Capture the cell that displays the provided text and extract its (X, Y) central coordinate. 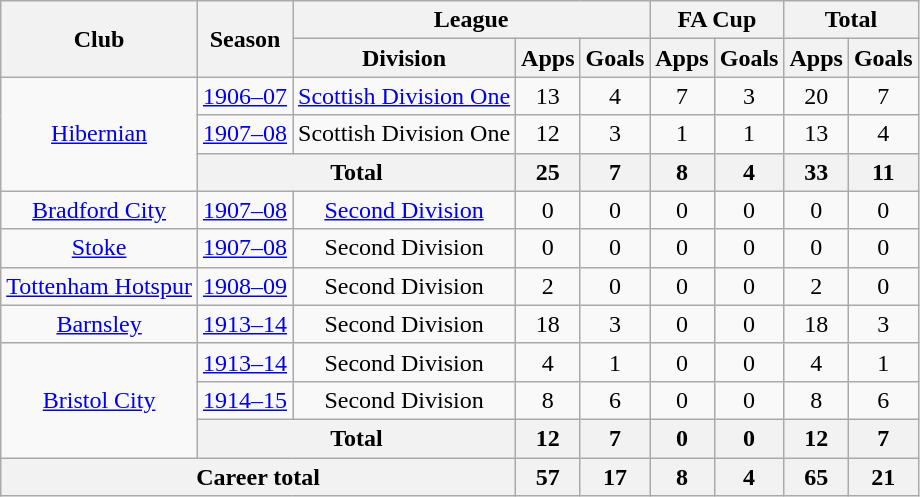
Stoke (100, 248)
65 (816, 477)
20 (816, 96)
Bristol City (100, 400)
Hibernian (100, 134)
FA Cup (717, 20)
League (470, 20)
25 (548, 172)
57 (548, 477)
Division (404, 58)
Barnsley (100, 324)
Tottenham Hotspur (100, 286)
Season (244, 39)
1908–09 (244, 286)
1914–15 (244, 400)
21 (883, 477)
11 (883, 172)
Bradford City (100, 210)
Club (100, 39)
Career total (258, 477)
1906–07 (244, 96)
17 (615, 477)
33 (816, 172)
